Capture the cell that displays the provided text and extract its [x, y] central coordinate. 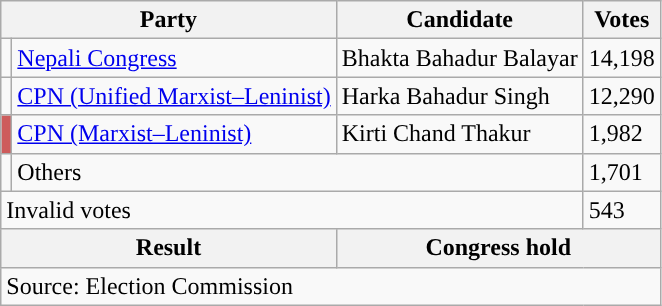
Result [168, 248]
Nepali Congress [174, 58]
Party [168, 20]
Bhakta Bahadur Balayar [460, 58]
14,198 [622, 58]
Candidate [460, 20]
CPN (Unified Marxist–Leninist) [174, 96]
543 [622, 210]
Congress hold [498, 248]
Kirti Chand Thakur [460, 134]
1,701 [622, 172]
Invalid votes [292, 210]
Votes [622, 20]
CPN (Marxist–Leninist) [174, 134]
12,290 [622, 96]
Harka Bahadur Singh [460, 96]
Others [298, 172]
Source: Election Commission [330, 286]
1,982 [622, 134]
